For the text-containing cell, return its midpoint in (X, Y) coordinate format. 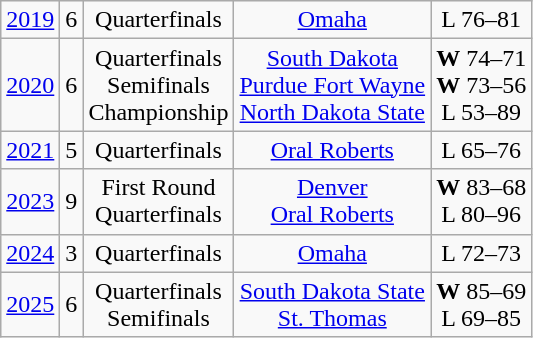
L 65–76 (482, 150)
2023 (30, 202)
5 (72, 150)
2020 (30, 85)
2025 (30, 304)
L 72–73 (482, 253)
QuarterfinalsSemifinalsChampionship (158, 85)
2019 (30, 20)
9 (72, 202)
W 85–69L 69–85 (482, 304)
First RoundQuarterfinals (158, 202)
South Dakota StateSt. Thomas (332, 304)
L 76–81 (482, 20)
3 (72, 253)
W 74–71W 73–56L 53–89 (482, 85)
2024 (30, 253)
W 83–68L 80–96 (482, 202)
South DakotaPurdue Fort WayneNorth Dakota State (332, 85)
QuarterfinalsSemifinals (158, 304)
DenverOral Roberts (332, 202)
Oral Roberts (332, 150)
2021 (30, 150)
